From the cell containing the given text, extract its center point as (x, y) coordinate. 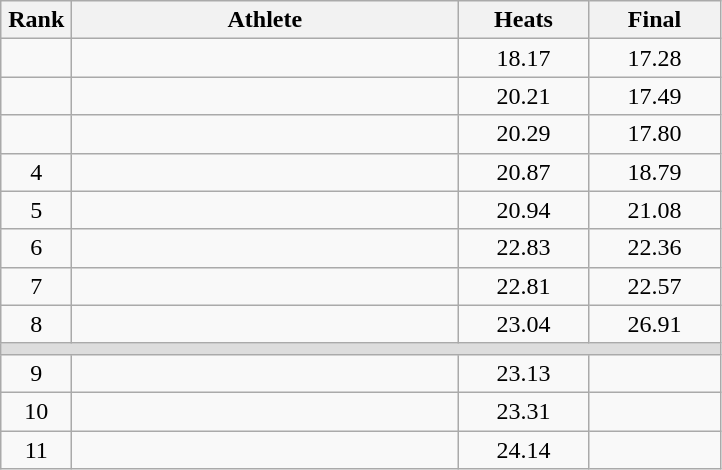
20.21 (524, 96)
22.36 (654, 248)
17.49 (654, 96)
9 (36, 373)
7 (36, 286)
20.29 (524, 134)
23.04 (524, 324)
22.81 (524, 286)
10 (36, 411)
18.17 (524, 58)
5 (36, 210)
23.31 (524, 411)
24.14 (524, 449)
Heats (524, 20)
6 (36, 248)
8 (36, 324)
23.13 (524, 373)
17.28 (654, 58)
22.83 (524, 248)
11 (36, 449)
20.87 (524, 172)
17.80 (654, 134)
Final (654, 20)
18.79 (654, 172)
Athlete (265, 20)
20.94 (524, 210)
22.57 (654, 286)
21.08 (654, 210)
4 (36, 172)
Rank (36, 20)
26.91 (654, 324)
